Scan for the cell matching the given text and deliver its (X, Y) coordinate at center. 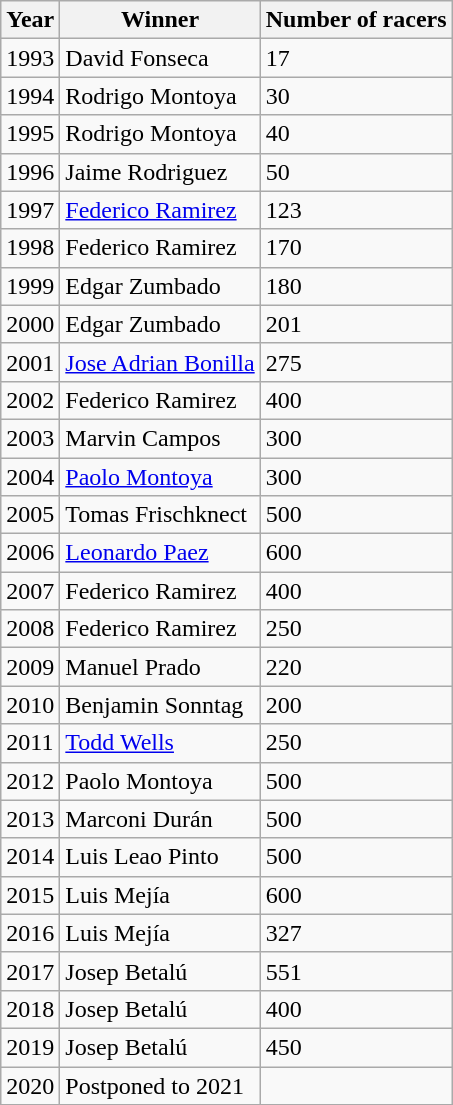
2019 (30, 1047)
2016 (30, 933)
2008 (30, 629)
1993 (30, 58)
Number of racers (356, 20)
450 (356, 1047)
Benjamin Sonntag (160, 705)
40 (356, 134)
2006 (30, 553)
170 (356, 248)
1996 (30, 172)
Todd Wells (160, 743)
2013 (30, 819)
2007 (30, 591)
50 (356, 172)
Jose Adrian Bonilla (160, 362)
2020 (30, 1085)
1997 (30, 210)
2003 (30, 438)
551 (356, 971)
2014 (30, 857)
2002 (30, 400)
Manuel Prado (160, 667)
220 (356, 667)
David Fonseca (160, 58)
2011 (30, 743)
Luis Leao Pinto (160, 857)
2015 (30, 895)
1998 (30, 248)
Jaime Rodriguez (160, 172)
2005 (30, 515)
1994 (30, 96)
2017 (30, 971)
275 (356, 362)
Year (30, 20)
2010 (30, 705)
30 (356, 96)
200 (356, 705)
Leonardo Paez (160, 553)
2009 (30, 667)
123 (356, 210)
2000 (30, 324)
Postponed to 2021 (160, 1085)
327 (356, 933)
180 (356, 286)
1995 (30, 134)
1999 (30, 286)
2018 (30, 1009)
2004 (30, 477)
Marconi Durán (160, 819)
Tomas Frischknect (160, 515)
201 (356, 324)
Winner (160, 20)
2012 (30, 781)
Marvin Campos (160, 438)
17 (356, 58)
2001 (30, 362)
